From the cell containing the given text, extract its center point as [X, Y] coordinate. 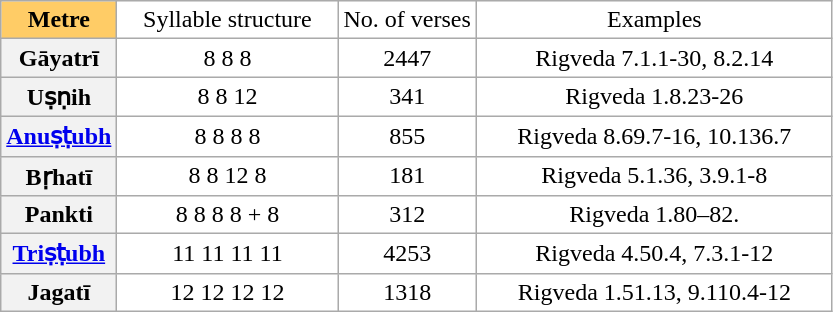
Triṣṭubh [59, 254]
Rigveda 4.50.4, 7.3.1-12 [654, 254]
Anuṣṭubh [59, 136]
Rigveda 1.80–82. [654, 215]
855 [407, 136]
Gāyatrī [59, 58]
8 8 8 8 + 8 [228, 215]
Jagatī [59, 292]
11 11 11 11 [228, 254]
No. of verses [407, 20]
Pankti [59, 215]
8 8 8 [228, 58]
Uṣṇih [59, 97]
4253 [407, 254]
Rigveda 8.69.7-16, 10.136.7 [654, 136]
Rigveda 1.51.13, 9.110.4-12 [654, 292]
Rigveda 5.1.36, 3.9.1-8 [654, 176]
312 [407, 215]
8 8 8 8 [228, 136]
12 12 12 12 [228, 292]
Rigveda 7.1.1-30, 8.2.14 [654, 58]
8 8 12 [228, 97]
Syllable structure [228, 20]
341 [407, 97]
Examples [654, 20]
2447 [407, 58]
Rigveda 1.8.23-26 [654, 97]
Bṛhatī [59, 176]
181 [407, 176]
1318 [407, 292]
8 8 12 8 [228, 176]
Metre [59, 20]
